Provide the (x, y) coordinate of the cell's center where the given text is located.  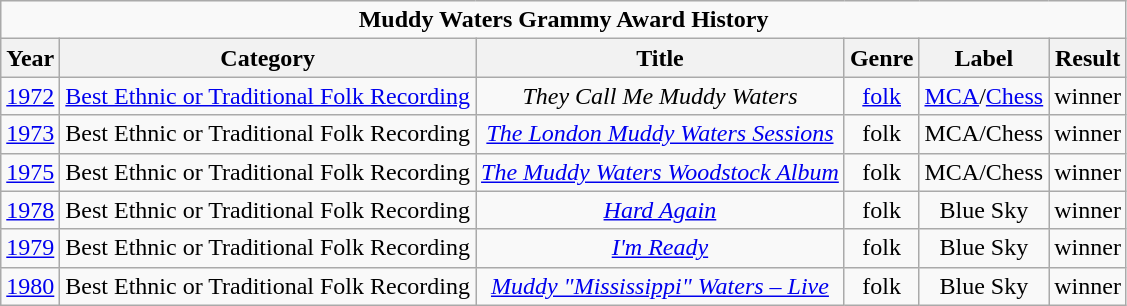
They Call Me Muddy Waters (660, 96)
Category (268, 58)
The Muddy Waters Woodstock Album (660, 172)
Muddy Waters Grammy Award History (564, 20)
1973 (30, 134)
Label (984, 58)
Hard Again (660, 210)
1979 (30, 248)
Muddy "Mississippi" Waters – Live (660, 286)
Year (30, 58)
Genre (882, 58)
I'm Ready (660, 248)
The London Muddy Waters Sessions (660, 134)
1978 (30, 210)
Result (1088, 58)
1975 (30, 172)
Title (660, 58)
1972 (30, 96)
1980 (30, 286)
